Extract the [X, Y] coordinate from the center of the cell holding the provided text.  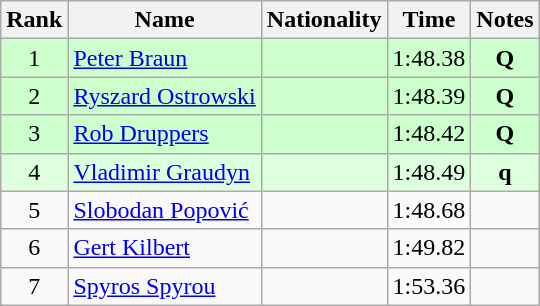
Peter Braun [164, 58]
Name [164, 20]
Notes [505, 20]
5 [34, 210]
Time [429, 20]
2 [34, 96]
Nationality [324, 20]
4 [34, 172]
1:49.82 [429, 248]
7 [34, 286]
1:48.39 [429, 96]
Spyros Spyrou [164, 286]
6 [34, 248]
Slobodan Popović [164, 210]
Ryszard Ostrowski [164, 96]
1:48.49 [429, 172]
1:48.38 [429, 58]
1:48.42 [429, 134]
1:48.68 [429, 210]
3 [34, 134]
q [505, 172]
Gert Kilbert [164, 248]
Rank [34, 20]
1:53.36 [429, 286]
1 [34, 58]
Rob Druppers [164, 134]
Vladimir Graudyn [164, 172]
